Provide the (x, y) coordinate of the cell's center where the given text is located.  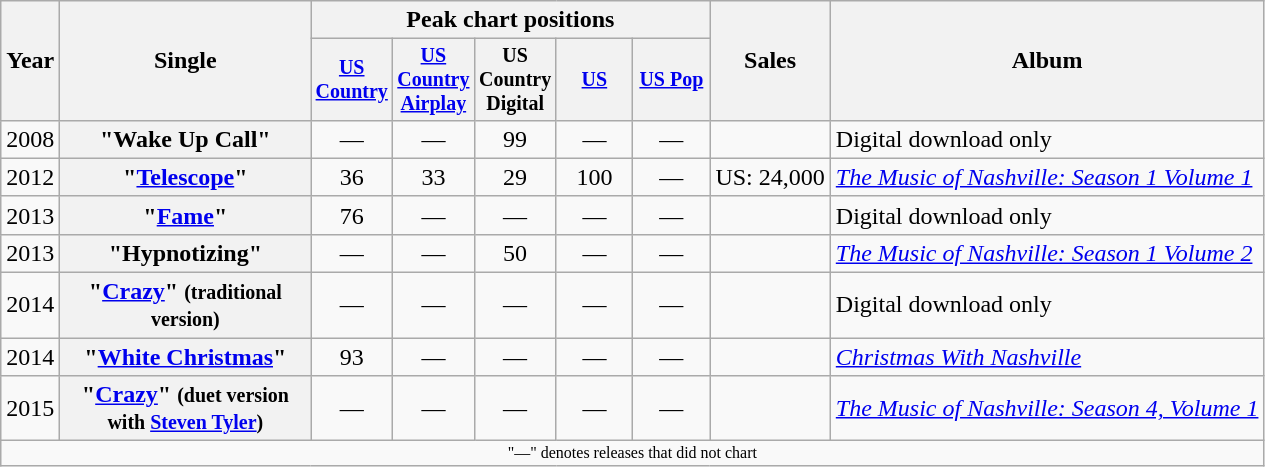
"Crazy" (traditional version) (186, 306)
2015 (30, 408)
100 (594, 177)
"White Christmas" (186, 357)
US Pop (672, 80)
"Wake Up Call" (186, 139)
Single (186, 61)
"Fame" (186, 215)
50 (515, 253)
US Country (352, 80)
93 (352, 357)
US Country Airplay (434, 80)
US Country Digital (515, 80)
Year (30, 61)
Album (1047, 61)
US: 24,000 (770, 177)
33 (434, 177)
The Music of Nashville: Season 1 Volume 2 (1047, 253)
US (594, 80)
"Telescope" (186, 177)
99 (515, 139)
36 (352, 177)
2012 (30, 177)
"—" denotes releases that did not chart (632, 453)
"Hypnotizing" (186, 253)
The Music of Nashville: Season 1 Volume 1 (1047, 177)
76 (352, 215)
Sales (770, 61)
Christmas With Nashville (1047, 357)
2008 (30, 139)
Peak chart positions (510, 20)
"Crazy" (duet version with Steven Tyler) (186, 408)
29 (515, 177)
The Music of Nashville: Season 4, Volume 1 (1047, 408)
